Return [X, Y] of the center of cell containing provided text 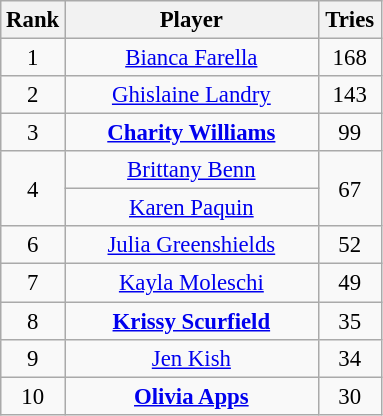
143 [350, 95]
Bianca Farella [192, 58]
2 [33, 95]
7 [33, 283]
Rank [33, 20]
8 [33, 321]
Tries [350, 20]
49 [350, 283]
Jen Kish [192, 358]
Ghislaine Landry [192, 95]
Krissy Scurfield [192, 321]
Julia Greenshields [192, 245]
30 [350, 396]
9 [33, 358]
Karen Paquin [192, 208]
Brittany Benn [192, 170]
6 [33, 245]
99 [350, 133]
Olivia Apps [192, 396]
35 [350, 321]
67 [350, 188]
34 [350, 358]
Charity Williams [192, 133]
3 [33, 133]
4 [33, 188]
Kayla Moleschi [192, 283]
1 [33, 58]
168 [350, 58]
10 [33, 396]
52 [350, 245]
Player [192, 20]
